Return the (X, Y) coordinate for the center point of the cell that contains the specified text.  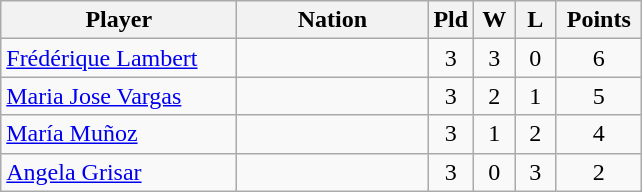
Points (599, 20)
Player (119, 20)
Angela Grisar (119, 172)
Maria Jose Vargas (119, 96)
6 (599, 58)
Nation (332, 20)
Pld (451, 20)
5 (599, 96)
María Muñoz (119, 134)
4 (599, 134)
W (494, 20)
L (536, 20)
Frédérique Lambert (119, 58)
